Search for the cell housing the specified text and yield its [X, Y] center coordinate. 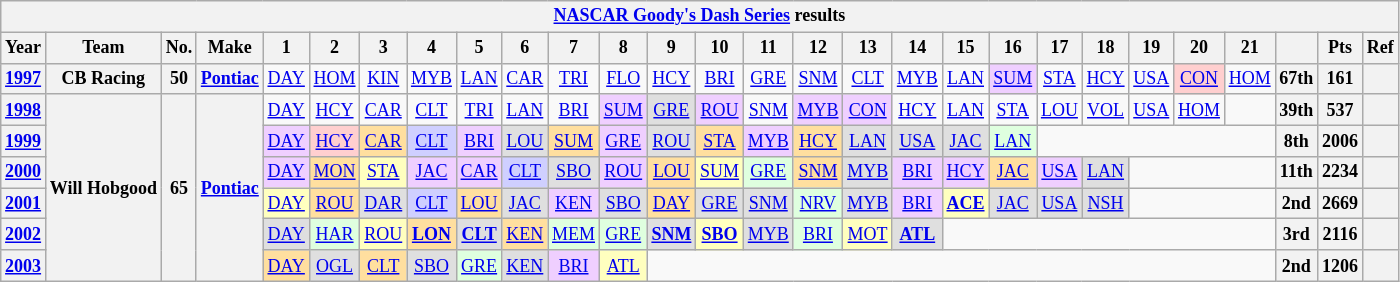
OGL [334, 266]
MEM [574, 234]
67th [1296, 78]
3 [384, 48]
537 [1340, 110]
4 [432, 48]
10 [720, 48]
2116 [1340, 234]
VOL [1106, 110]
2000 [24, 172]
2006 [1340, 140]
CB Racing [103, 78]
6 [525, 48]
13 [868, 48]
LON [432, 234]
KIN [384, 78]
5 [479, 48]
FLO [623, 78]
14 [917, 48]
65 [178, 188]
11th [1296, 172]
DAR [384, 204]
1998 [24, 110]
NRV [818, 204]
11 [768, 48]
NSH [1106, 204]
50 [178, 78]
1999 [24, 140]
Year [24, 48]
161 [1340, 78]
2 [334, 48]
Will Hobgood [103, 188]
HAR [334, 234]
9 [672, 48]
ACE [966, 204]
8th [1296, 140]
8 [623, 48]
Ref [1380, 48]
2003 [24, 266]
2001 [24, 204]
18 [1106, 48]
Team [103, 48]
17 [1060, 48]
21 [1250, 48]
2669 [1340, 204]
Make [230, 48]
2002 [24, 234]
NASCAR Goody's Dash Series results [700, 16]
1206 [1340, 266]
3rd [1296, 234]
15 [966, 48]
7 [574, 48]
20 [1200, 48]
No. [178, 48]
16 [1013, 48]
MON [334, 172]
Pts [1340, 48]
1997 [24, 78]
1 [286, 48]
39th [1296, 110]
2234 [1340, 172]
12 [818, 48]
19 [1152, 48]
MOT [868, 234]
